Determine the [X, Y] coordinate at the center of the cell enclosing the given text.  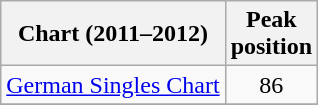
86 [271, 85]
Chart (2011–2012) [113, 34]
German Singles Chart [113, 85]
Peakposition [271, 34]
